Return the [X, Y] coordinate for the center point of the cell that contains the specified text.  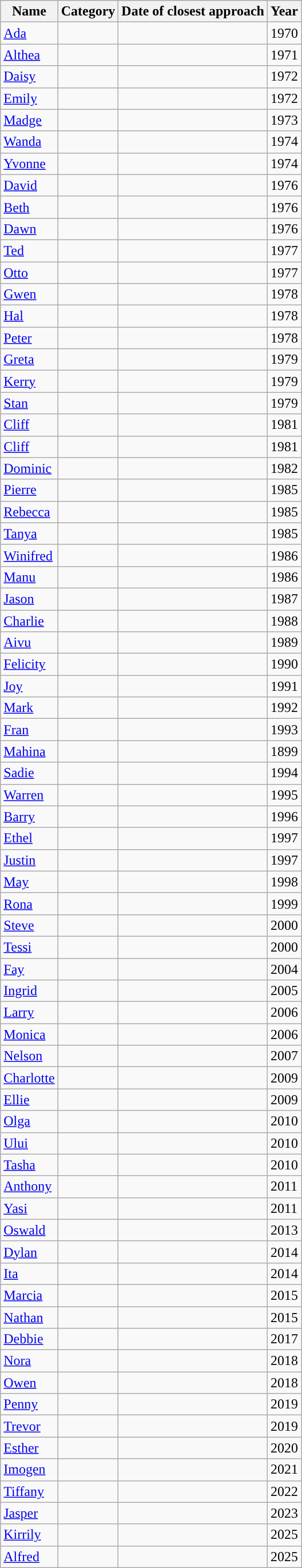
May [29, 882]
Ted [29, 250]
Gwen [29, 295]
Tanya [29, 534]
1994 [284, 773]
Debbie [29, 1339]
Ellie [29, 1100]
2022 [284, 1491]
1996 [284, 817]
2020 [284, 1448]
1992 [284, 708]
Dawn [29, 229]
2007 [284, 1056]
Althea [29, 55]
Mark [29, 708]
Pierre [29, 490]
Ingrid [29, 991]
1982 [284, 468]
1987 [284, 599]
Marcia [29, 1295]
Penny [29, 1404]
Peter [29, 338]
Oswald [29, 1230]
Winifred [29, 555]
Felicity [29, 664]
Greta [29, 360]
1988 [284, 620]
Category [88, 11]
Imogen [29, 1470]
Joy [29, 686]
Esther [29, 1448]
Ada [29, 33]
Beth [29, 207]
Alfred [29, 1557]
Jason [29, 599]
1998 [284, 882]
Madge [29, 120]
Ului [29, 1143]
Ethel [29, 838]
1993 [284, 730]
1989 [284, 643]
2005 [284, 991]
Name [29, 11]
2021 [284, 1470]
Nora [29, 1361]
2013 [284, 1230]
Anthony [29, 1187]
Nelson [29, 1056]
Charlie [29, 620]
Otto [29, 273]
Steve [29, 925]
Daisy [29, 77]
Charlotte [29, 1078]
2023 [284, 1513]
Rebecca [29, 512]
Justin [29, 860]
Sadie [29, 773]
Rona [29, 904]
Dominic [29, 468]
Fay [29, 969]
Tiffany [29, 1491]
Fran [29, 730]
Aivu [29, 643]
Yasi [29, 1208]
2017 [284, 1339]
David [29, 185]
Larry [29, 1013]
Year [284, 11]
1971 [284, 55]
Kerry [29, 381]
Ita [29, 1273]
Owen [29, 1383]
Yvonne [29, 164]
Hal [29, 316]
Olga [29, 1121]
Jasper [29, 1513]
Manu [29, 577]
Barry [29, 817]
Tessi [29, 947]
1995 [284, 795]
1973 [284, 120]
Emily [29, 98]
Stan [29, 403]
Tasha [29, 1165]
Monica [29, 1034]
1999 [284, 904]
Mahina [29, 751]
1991 [284, 686]
Dylan [29, 1252]
1970 [284, 33]
Trevor [29, 1426]
Kirrily [29, 1535]
Nathan [29, 1317]
1990 [284, 664]
Date of closest approach [193, 11]
1899 [284, 751]
2004 [284, 969]
Warren [29, 795]
Wanda [29, 142]
